Output the [X, Y] coordinate of the center of the cell containing the given text.  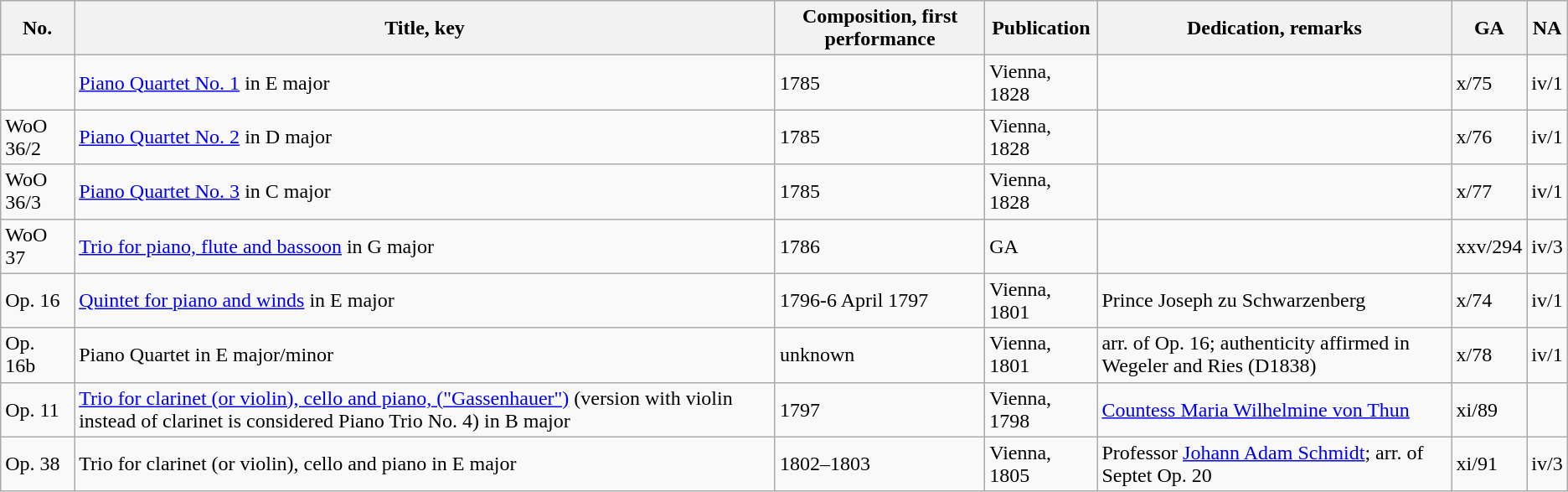
Piano Quartet No. 1 in E major [426, 82]
No. [38, 28]
Title, key [426, 28]
Publication [1041, 28]
x/74 [1489, 300]
Piano Quartet in E major/minor [426, 355]
Vienna, 1805 [1041, 464]
1797 [879, 409]
WoO 36/3 [38, 191]
xi/89 [1489, 409]
NA [1547, 28]
Op. 38 [38, 464]
1802–1803 [879, 464]
Quintet for piano and winds in E major [426, 300]
Composition, first performance [879, 28]
Prince Joseph zu Schwarzenberg [1275, 300]
WoO 36/2 [38, 137]
xi/91 [1489, 464]
Dedication, remarks [1275, 28]
Op. 16b [38, 355]
Piano Quartet No. 3 in C major [426, 191]
Op. 16 [38, 300]
x/76 [1489, 137]
Vienna, 1798 [1041, 409]
x/78 [1489, 355]
Piano Quartet No. 2 in D major [426, 137]
x/77 [1489, 191]
Trio for clarinet (or violin), cello and piano, ("Gassenhauer") (version with violin instead of clarinet is considered Piano Trio No. 4) in B major [426, 409]
1796-6 April 1797 [879, 300]
WoO 37 [38, 246]
Professor Johann Adam Schmidt; arr. of Septet Op. 20 [1275, 464]
Trio for piano, flute and bassoon in G major [426, 246]
Op. 11 [38, 409]
Countess Maria Wilhelmine von Thun [1275, 409]
Trio for clarinet (or violin), cello and piano in E major [426, 464]
arr. of Op. 16; authenticity affirmed in Wegeler and Ries (D1838) [1275, 355]
1786 [879, 246]
x/75 [1489, 82]
xxv/294 [1489, 246]
unknown [879, 355]
